Return (x, y) of the center of cell containing provided text 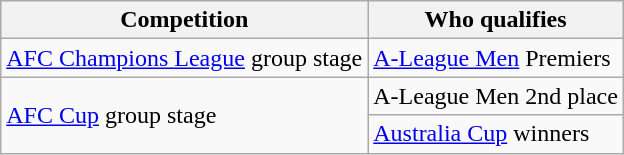
Australia Cup winners (496, 134)
A-League Men Premiers (496, 58)
Competition (184, 20)
AFC Champions League group stage (184, 58)
Who qualifies (496, 20)
AFC Cup group stage (184, 115)
A-League Men 2nd place (496, 96)
